Locate the cell with the specified text and output its (X, Y) center coordinate. 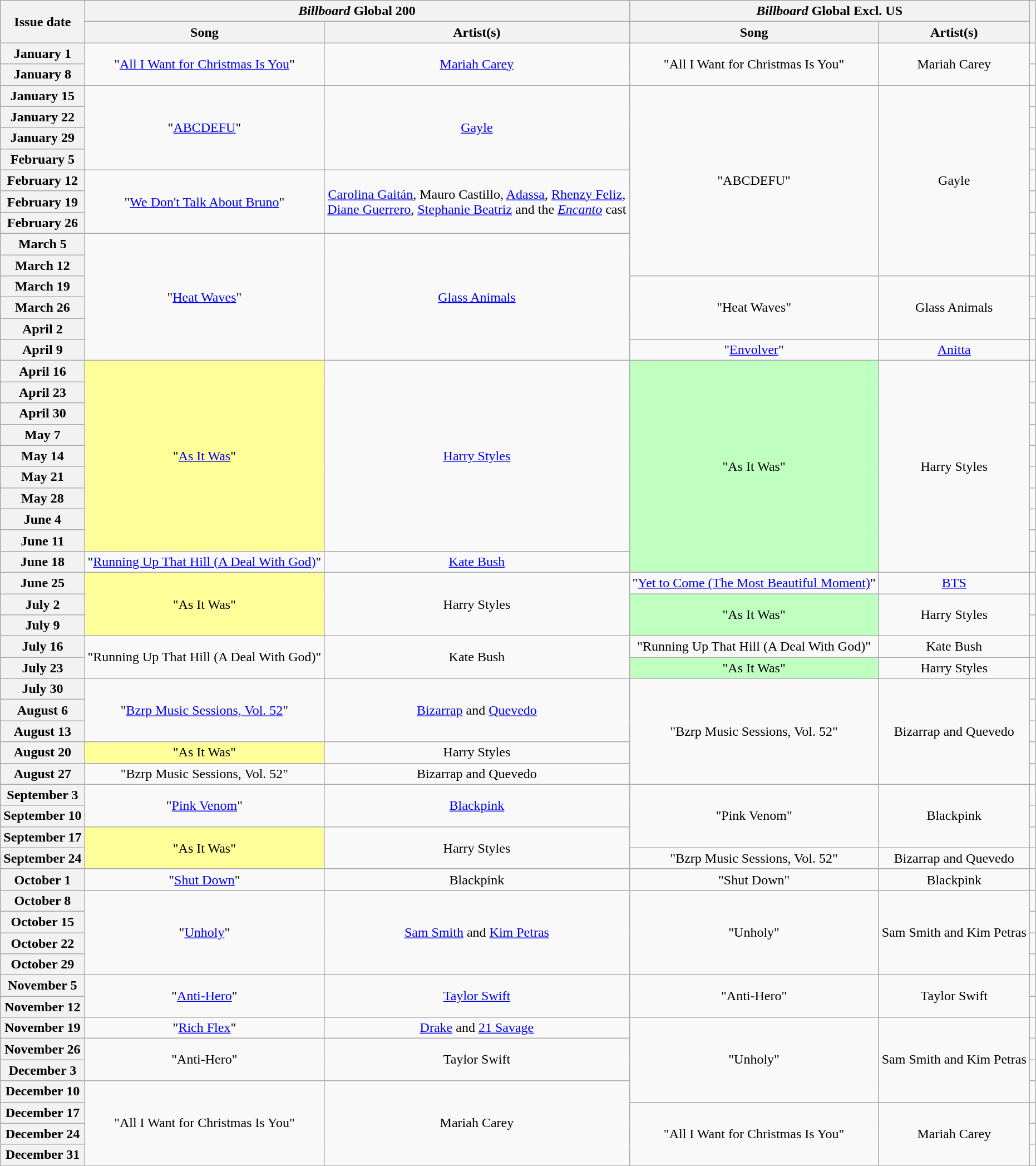
February 12 (42, 180)
December 17 (42, 1113)
June 11 (42, 540)
June 4 (42, 519)
August 6 (42, 710)
Carolina Gaitán, Mauro Castillo, Adassa, Rhenzy Feliz, Diane Guerrero, Stephanie Beatriz and the Encanto cast (477, 201)
March 5 (42, 244)
May 14 (42, 456)
"We Don't Talk About Bruno" (205, 201)
April 2 (42, 329)
February 19 (42, 201)
July 30 (42, 689)
November 5 (42, 986)
July 16 (42, 647)
May 21 (42, 477)
"Envolver" (754, 350)
Anitta (954, 350)
Issue date (42, 22)
February 5 (42, 159)
April 30 (42, 414)
August 27 (42, 774)
"Yet to Come (The Most Beautiful Moment)" (754, 583)
Billboard Global Excl. US (829, 11)
July 9 (42, 626)
April 16 (42, 371)
November 12 (42, 1007)
October 8 (42, 901)
October 15 (42, 922)
December 3 (42, 1070)
October 29 (42, 965)
January 1 (42, 53)
September 3 (42, 795)
"Rich Flex" (205, 1028)
January 8 (42, 75)
BTS (954, 583)
April 23 (42, 392)
October 22 (42, 943)
December 24 (42, 1134)
March 26 (42, 308)
September 10 (42, 816)
June 25 (42, 583)
November 26 (42, 1049)
December 31 (42, 1155)
July 23 (42, 668)
September 17 (42, 837)
July 2 (42, 604)
Drake and 21 Savage (477, 1028)
October 1 (42, 879)
December 10 (42, 1091)
November 19 (42, 1028)
August 13 (42, 731)
September 24 (42, 858)
August 20 (42, 752)
January 29 (42, 138)
January 15 (42, 96)
January 22 (42, 117)
March 12 (42, 265)
April 9 (42, 350)
May 7 (42, 435)
March 19 (42, 287)
June 18 (42, 562)
May 28 (42, 498)
February 26 (42, 223)
Billboard Global 200 (357, 11)
